Return (x, y) of the center of cell containing provided text 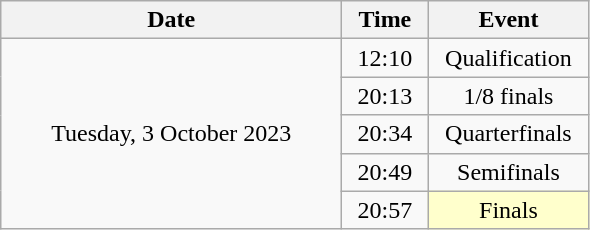
20:13 (385, 96)
Tuesday, 3 October 2023 (172, 134)
Quarterfinals (508, 134)
20:34 (385, 134)
1/8 finals (508, 96)
Finals (508, 210)
12:10 (385, 58)
20:49 (385, 172)
20:57 (385, 210)
Event (508, 20)
Time (385, 20)
Date (172, 20)
Semifinals (508, 172)
Qualification (508, 58)
